Locate the cell with the specified text and output its [x, y] center coordinate. 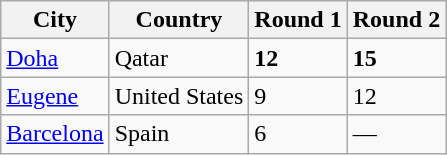
City [55, 20]
Spain [179, 134]
Qatar [179, 58]
6 [298, 134]
Eugene [55, 96]
Country [179, 20]
Doha [55, 58]
Barcelona [55, 134]
United States [179, 96]
15 [396, 58]
9 [298, 96]
Round 1 [298, 20]
Round 2 [396, 20]
— [396, 134]
